Locate the cell with the specified text and output its (x, y) center coordinate. 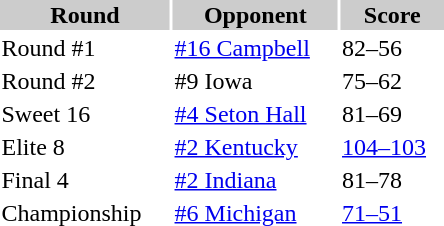
81–69 (392, 114)
82–56 (392, 48)
#2 Kentucky (255, 147)
Score (392, 15)
#16 Campbell (255, 48)
104–103 (392, 147)
Sweet 16 (85, 114)
Opponent (255, 15)
81–78 (392, 180)
Final 4 (85, 180)
#4 Seton Hall (255, 114)
#2 Indiana (255, 180)
Round (85, 15)
#9 Iowa (255, 81)
Elite 8 (85, 147)
Round #2 (85, 81)
Round #1 (85, 48)
75–62 (392, 81)
